Detect which cell encompasses the target text, then output its [x, y] center coordinate. 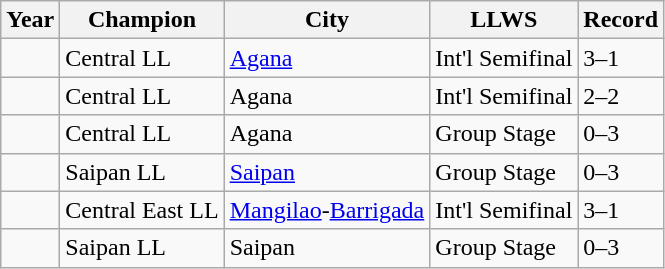
Central East LL [142, 210]
City [327, 20]
Record [621, 20]
Mangilao-Barrigada [327, 210]
LLWS [504, 20]
Champion [142, 20]
2–2 [621, 96]
Year [30, 20]
